Provide the (x, y) coordinate of the cell's center where the given text is located.  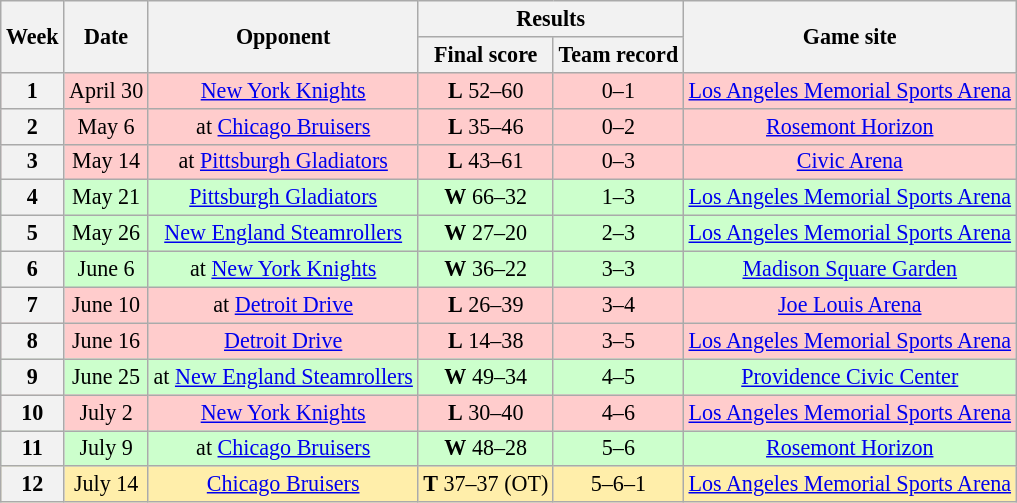
June 6 (106, 269)
June 25 (106, 377)
L 26–39 (486, 305)
6 (32, 269)
W 49–34 (486, 377)
2 (32, 126)
5–6–1 (618, 484)
3–3 (618, 269)
L 14–38 (486, 341)
at Pittsburgh Gladiators (283, 162)
Team record (618, 54)
L 30–40 (486, 412)
May 21 (106, 198)
0–2 (618, 126)
W 36–22 (486, 269)
7 (32, 305)
L 52–60 (486, 90)
Madison Square Garden (850, 269)
4 (32, 198)
3–5 (618, 341)
Providence Civic Center (850, 377)
T 37–37 (OT) (486, 484)
8 (32, 341)
5–6 (618, 448)
11 (32, 448)
10 (32, 412)
Opponent (283, 36)
1–3 (618, 198)
May 26 (106, 233)
12 (32, 484)
3–4 (618, 305)
0–1 (618, 90)
Results (550, 18)
May 6 (106, 126)
Pittsburgh Gladiators (283, 198)
April 30 (106, 90)
July 2 (106, 412)
4–6 (618, 412)
L 43–61 (486, 162)
at New York Knights (283, 269)
Detroit Drive (283, 341)
Final score (486, 54)
9 (32, 377)
0–3 (618, 162)
1 (32, 90)
July 9 (106, 448)
Joe Louis Arena (850, 305)
5 (32, 233)
2–3 (618, 233)
W 66–32 (486, 198)
New England Steamrollers (283, 233)
at Detroit Drive (283, 305)
3 (32, 162)
W 27–20 (486, 233)
Chicago Bruisers (283, 484)
Date (106, 36)
Week (32, 36)
4–5 (618, 377)
May 14 (106, 162)
June 16 (106, 341)
June 10 (106, 305)
L 35–46 (486, 126)
at New England Steamrollers (283, 377)
July 14 (106, 484)
Game site (850, 36)
Civic Arena (850, 162)
W 48–28 (486, 448)
